Extract the (x, y) coordinate from the center of the cell holding the provided text.  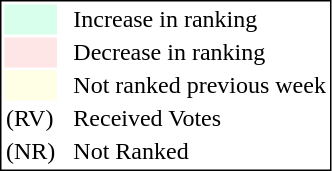
(NR) (30, 151)
Not ranked previous week (200, 85)
Received Votes (200, 119)
(RV) (30, 119)
Not Ranked (200, 151)
Decrease in ranking (200, 53)
Increase in ranking (200, 19)
